Provide the [X, Y] coordinate of the cell's center where the given text is located.  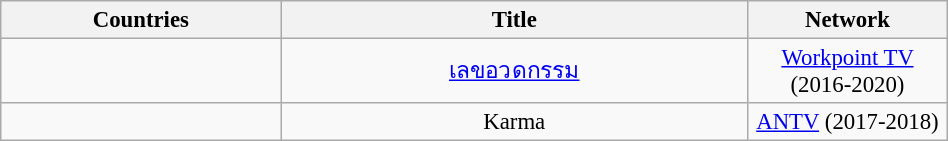
Title [514, 20]
เลขอวดกรรม [514, 72]
ANTV (2017-2018) [848, 122]
Countries [141, 20]
Karma [514, 122]
Workpoint TV (2016-2020) [848, 72]
Network [848, 20]
